Provide the [X, Y] coordinate of the cell's center where the given text is located.  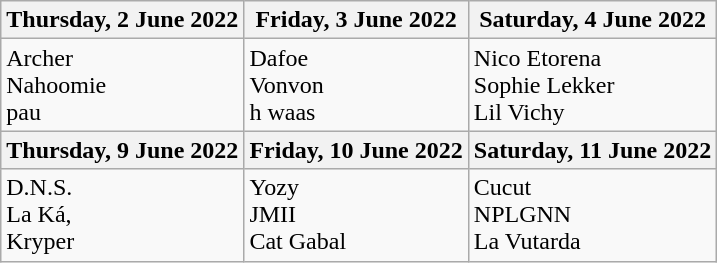
Saturday, 4 June 2022 [592, 20]
Friday, 10 June 2022 [356, 150]
Friday, 3 June 2022 [356, 20]
D.N.S.La Ká,Kryper [122, 215]
Thursday, 9 June 2022 [122, 150]
Thursday, 2 June 2022 [122, 20]
Saturday, 11 June 2022 [592, 150]
DafoeVonvonh waas [356, 85]
CucutNPLGNNLa Vutarda [592, 215]
YozyJMIICat Gabal [356, 215]
Nico EtorenaSophie LekkerLil Vichy [592, 85]
ArcherNahoomiepau [122, 85]
